Return the (X, Y) coordinate for the center point of the cell that contains the specified text.  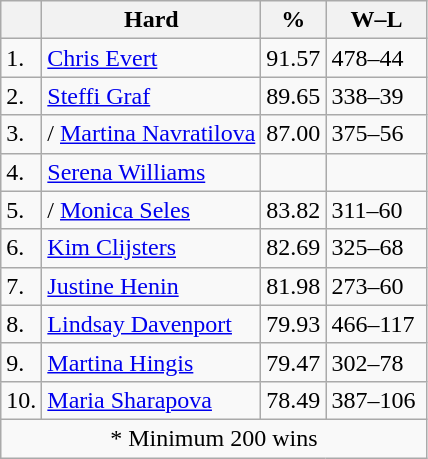
5. (22, 210)
Maria Sharapova (152, 400)
79.93 (294, 324)
273–60 (376, 286)
338–39 (376, 96)
79.47 (294, 362)
Kim Clijsters (152, 248)
78.49 (294, 400)
375–56 (376, 134)
/ Monica Seles (152, 210)
7. (22, 286)
8. (22, 324)
466–117 (376, 324)
Chris Evert (152, 58)
/ Martina Navratilova (152, 134)
81.98 (294, 286)
89.65 (294, 96)
2. (22, 96)
6. (22, 248)
9. (22, 362)
87.00 (294, 134)
4. (22, 172)
311–60 (376, 210)
Steffi Graf (152, 96)
91.57 (294, 58)
Hard (152, 20)
10. (22, 400)
83.82 (294, 210)
325–68 (376, 248)
1. (22, 58)
Lindsay Davenport (152, 324)
Justine Henin (152, 286)
478–44 (376, 58)
82.69 (294, 248)
387–106 (376, 400)
* Minimum 200 wins (214, 438)
Serena Williams (152, 172)
3. (22, 134)
W–L (376, 20)
302–78 (376, 362)
% (294, 20)
Martina Hingis (152, 362)
